Identify which cell holds the provided text, then report its (X, Y) central coordinate. 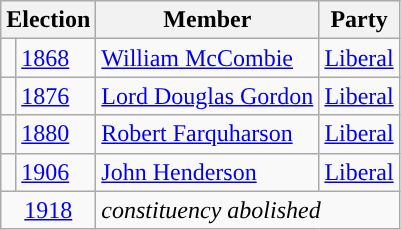
Lord Douglas Gordon (208, 96)
1918 (48, 210)
Party (359, 20)
1876 (56, 96)
Election (48, 20)
Member (208, 20)
1906 (56, 172)
1868 (56, 58)
William McCombie (208, 58)
constituency abolished (248, 210)
John Henderson (208, 172)
Robert Farquharson (208, 134)
1880 (56, 134)
